Identify which cell holds the provided text, then report its (x, y) central coordinate. 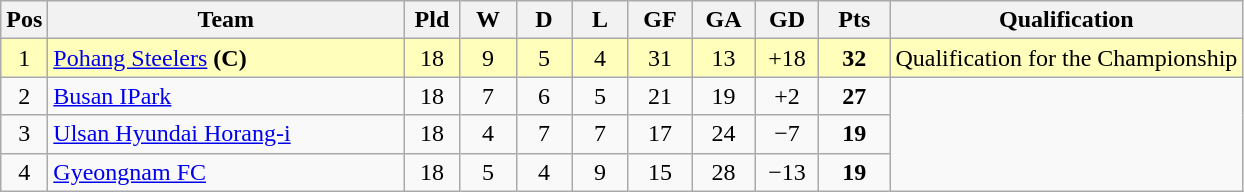
27 (854, 96)
3 (24, 134)
Pohang Steelers (C) (226, 58)
28 (724, 172)
24 (724, 134)
Gyeongnam FC (226, 172)
13 (724, 58)
+2 (787, 96)
17 (660, 134)
2 (24, 96)
6 (544, 96)
+18 (787, 58)
31 (660, 58)
Pts (854, 20)
GD (787, 20)
−7 (787, 134)
Ulsan Hyundai Horang-i (226, 134)
Pos (24, 20)
Team (226, 20)
Busan IPark (226, 96)
GF (660, 20)
1 (24, 58)
D (544, 20)
−13 (787, 172)
GA (724, 20)
Qualification for the Championship (1066, 58)
Qualification (1066, 20)
L (600, 20)
Pld (432, 20)
15 (660, 172)
W (488, 20)
32 (854, 58)
21 (660, 96)
